Search for the cell housing the specified text and yield its (x, y) center coordinate. 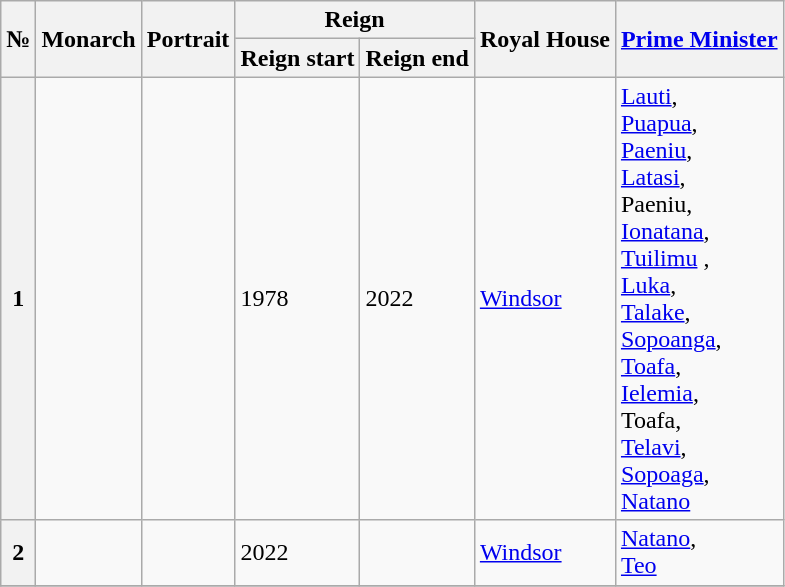
Natano,Teo (699, 552)
Portrait (188, 39)
1978 (298, 298)
Royal House (544, 39)
Reign (354, 20)
Lauti,Puapua,Paeniu,Latasi,Paeniu,Ionatana,Tuilimu ,Luka,Talake,Sopoanga,Toafa,Ielemia,Toafa,Telavi,Sopoaga,Natano (699, 298)
Reign start (298, 58)
2 (18, 552)
1 (18, 298)
Monarch (88, 39)
№ (18, 39)
Prime Minister (699, 39)
Reign end (417, 58)
